From the cell containing the given text, extract its center point as (x, y) coordinate. 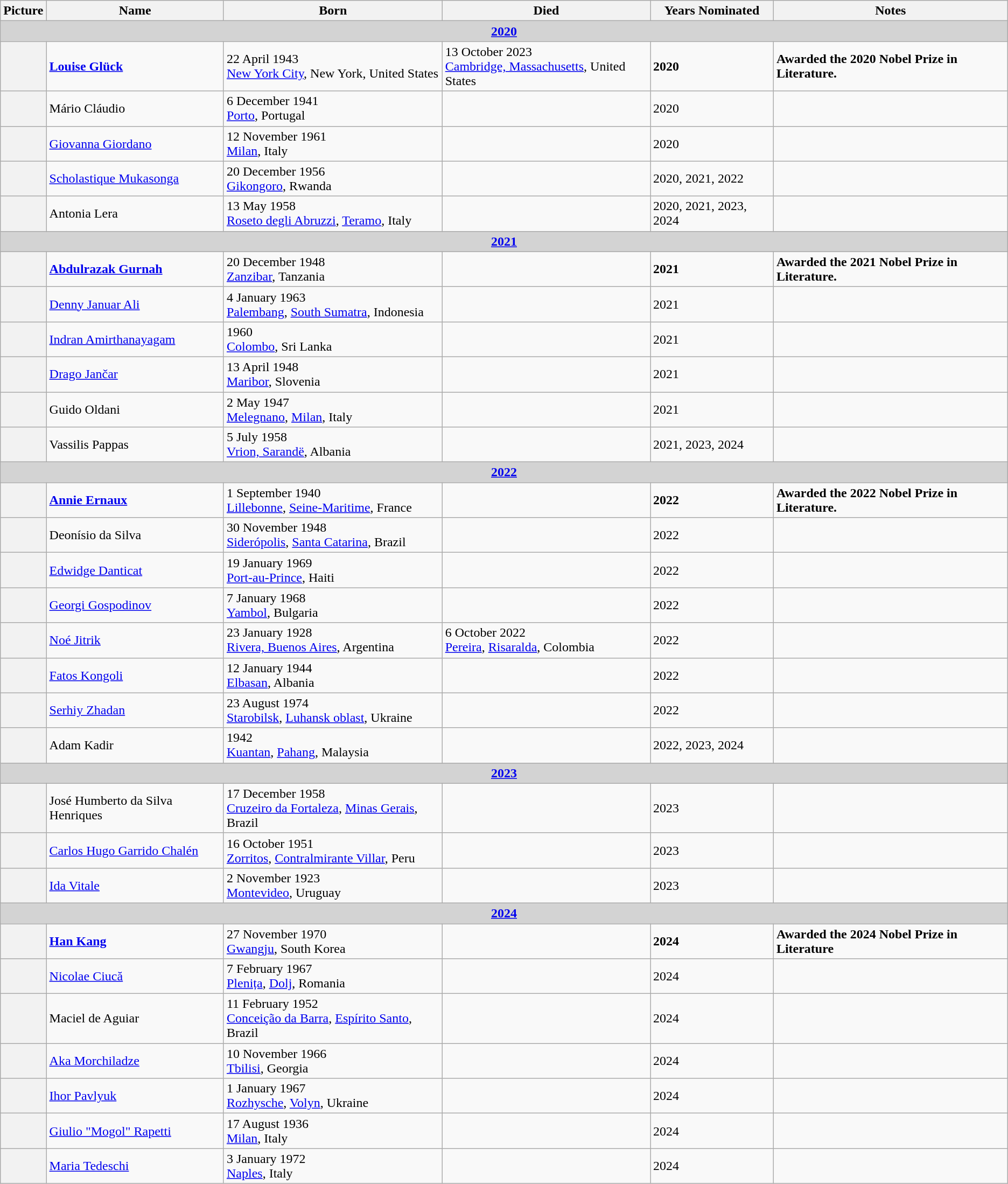
Vassilis Pappas (135, 445)
6 December 1941 Porto, Portugal (333, 109)
Carlos Hugo Garrido Chalén (135, 850)
2 May 1947 Melegnano, Milan, Italy (333, 409)
13 October 2023 Cambridge, Massachusetts, United States (546, 66)
11 February 1952 Conceição da Barra, Espírito Santo, Brazil (333, 1019)
Giulio "Mogol" Rapetti (135, 1131)
Louise Glück (135, 66)
Deonísio da Silva (135, 535)
2020, 2021, 2023, 2024 (712, 213)
5 July 1958 Vrion, Sarandë, Albania (333, 445)
Denny Januar Ali (135, 304)
16 October 1951 Zorritos, Contralmirante Villar, Peru (333, 850)
Noé Jitrik (135, 640)
2 November 1923 Montevideo, Uruguay (333, 886)
7 January 1968 Yambol, Bulgaria (333, 605)
Drago Jančar (135, 374)
Indran Amirthanayagam (135, 339)
Awarded the 2020 Nobel Prize in Literature. (891, 66)
Awarded the 2024 Nobel Prize in Literature (891, 941)
12 January 1944 Elbasan, Albania (333, 675)
22 April 1943 New York City, New York, United States (333, 66)
2021, 2023, 2024 (712, 445)
Fatos Kongoli (135, 675)
1 January 1967 Rozhysche, Volyn, Ukraine (333, 1096)
Giovanna Giordano (135, 143)
17 August 1936 Milan, Italy (333, 1131)
Mário Cláudio (135, 109)
Antonia Lera (135, 213)
1 September 1940 Lillebonne, Seine-Maritime, France (333, 500)
4 January 1963 Palembang, South Sumatra, Indonesia (333, 304)
Edwidge Danticat (135, 570)
Nicolae Ciucă (135, 976)
23 January 1928 Rivera, Buenos Aires, Argentina (333, 640)
1942 Kuantan, Pahang, Malaysia (333, 746)
Serhiy Zhadan (135, 710)
10 November 1966 Tbilisi, Georgia (333, 1061)
Georgi Gospodinov (135, 605)
17 December 1958 Cruzeiro da Fortaleza, Minas Gerais, Brazil (333, 808)
20 December 1956 Gikongoro, Rwanda (333, 179)
Awarded the 2021 Nobel Prize in Literature. (891, 269)
Picture (24, 11)
Maciel de Aguiar (135, 1019)
2020, 2021, 2022 (712, 179)
20 December 1948 Zanzibar, Tanzania (333, 269)
23 August 1974 Starobilsk, Luhansk oblast, Ukraine (333, 710)
José Humberto da Silva Henriques (135, 808)
6 October 2022 Pereira, Risaralda, Colombia (546, 640)
Scholastique Mukasonga (135, 179)
Ida Vitale (135, 886)
13 May 1958 Roseto degli Abruzzi, Teramo, Italy (333, 213)
13 April 1948 Maribor, Slovenia (333, 374)
Abdulrazak Gurnah (135, 269)
12 November 1961 Milan, Italy (333, 143)
7 February 1967 Plenița, Dolj, Romania (333, 976)
2022, 2023, 2024 (712, 746)
Aka Morchiladze (135, 1061)
Years Nominated (712, 11)
Notes (891, 11)
Ihor Pavlyuk (135, 1096)
Maria Tedeschi (135, 1166)
Annie Ernaux (135, 500)
19 January 1969 Port-au-Prince, Haiti (333, 570)
27 November 1970 Gwangju, South Korea (333, 941)
Name (135, 11)
Born (333, 11)
Awarded the 2022 Nobel Prize in Literature. (891, 500)
Died (546, 11)
30 November 1948 Siderópolis, Santa Catarina, Brazil (333, 535)
Guido Oldani (135, 409)
3 January 1972 Naples, Italy (333, 1166)
Adam Kadir (135, 746)
1960 Colombo, Sri Lanka (333, 339)
Han Kang (135, 941)
